Scan for the cell matching the given text and deliver its [X, Y] coordinate at center. 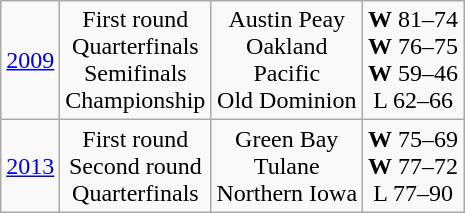
First roundSecond roundQuarterfinals [136, 166]
W 75–69W 77–72L 77–90 [414, 166]
Green BayTulaneNorthern Iowa [287, 166]
First roundQuarterfinalsSemifinalsChampionship [136, 60]
W 81–74W 76–75W 59–46L 62–66 [414, 60]
Austin PeayOaklandPacificOld Dominion [287, 60]
2013 [30, 166]
2009 [30, 60]
